Scan for the cell matching the given text and deliver its (x, y) coordinate at center. 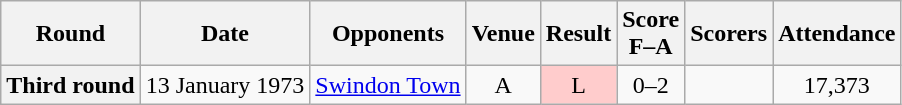
Venue (503, 34)
Round (70, 34)
Attendance (837, 34)
17,373 (837, 85)
A (503, 85)
Swindon Town (388, 85)
Third round (70, 85)
Result (578, 34)
13 January 1973 (225, 85)
Opponents (388, 34)
Scorers (729, 34)
ScoreF–A (651, 34)
Date (225, 34)
L (578, 85)
0–2 (651, 85)
